Scan for the cell matching the given text and deliver its (X, Y) coordinate at center. 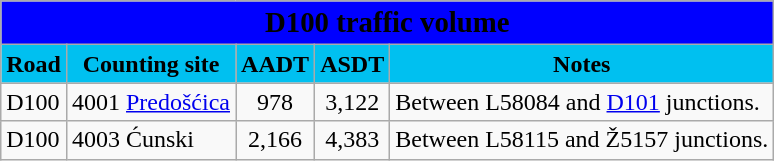
Road (34, 64)
4,383 (352, 140)
Notes (582, 64)
Counting site (150, 64)
D100 traffic volume (388, 23)
AADT (276, 64)
978 (276, 102)
Between L58084 and D101 junctions. (582, 102)
2,166 (276, 140)
3,122 (352, 102)
4001 Predošćica (150, 102)
ASDT (352, 64)
4003 Ćunski (150, 140)
Between L58115 and Ž5157 junctions. (582, 140)
